Identify which cell holds the provided text, then report its [X, Y] central coordinate. 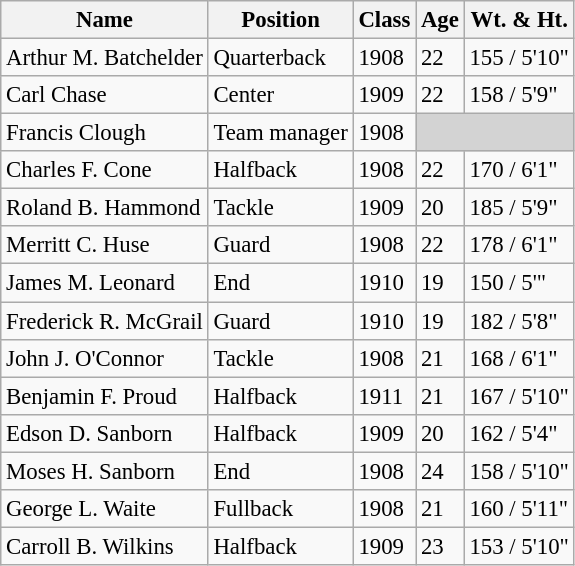
Merritt C. Huse [104, 245]
Edson D. Sanborn [104, 433]
Moses H. Sanborn [104, 471]
23 [440, 546]
1911 [384, 396]
185 / 5'9" [519, 208]
Class [384, 20]
170 / 6'1" [519, 170]
150 / 5'" [519, 283]
Carroll B. Wilkins [104, 546]
Team manager [280, 133]
Position [280, 20]
Age [440, 20]
Carl Chase [104, 95]
182 / 5'8" [519, 321]
James M. Leonard [104, 283]
Benjamin F. Proud [104, 396]
Wt. & Ht. [519, 20]
Center [280, 95]
160 / 5'11" [519, 509]
Charles F. Cone [104, 170]
Fullback [280, 509]
24 [440, 471]
Frederick R. McGrail [104, 321]
Arthur M. Batchelder [104, 58]
John J. O'Connor [104, 358]
158 / 5'10" [519, 471]
Francis Clough [104, 133]
178 / 6'1" [519, 245]
Quarterback [280, 58]
153 / 5'10" [519, 546]
Roland B. Hammond [104, 208]
155 / 5'10" [519, 58]
167 / 5'10" [519, 396]
168 / 6'1" [519, 358]
162 / 5'4" [519, 433]
158 / 5'9" [519, 95]
George L. Waite [104, 509]
Name [104, 20]
